Locate the cell with the specified text and output its [x, y] center coordinate. 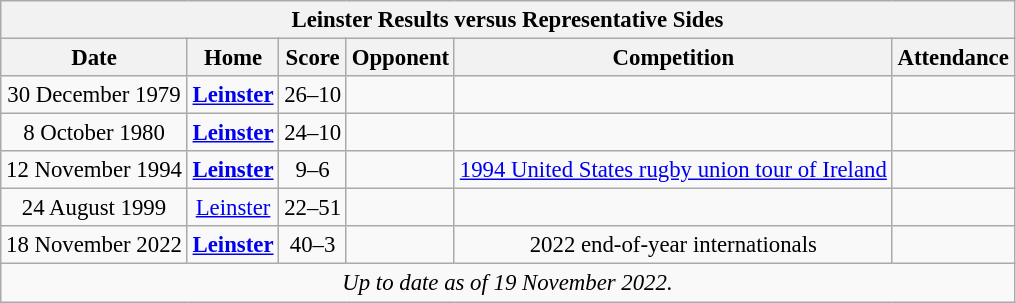
Date [94, 58]
Up to date as of 19 November 2022. [508, 283]
12 November 1994 [94, 170]
2022 end-of-year internationals [673, 245]
24 August 1999 [94, 208]
Home [233, 58]
26–10 [313, 95]
Score [313, 58]
Opponent [400, 58]
40–3 [313, 245]
18 November 2022 [94, 245]
24–10 [313, 133]
Attendance [953, 58]
8 October 1980 [94, 133]
22–51 [313, 208]
9–6 [313, 170]
30 December 1979 [94, 95]
Leinster Results versus Representative Sides [508, 20]
1994 United States rugby union tour of Ireland [673, 170]
Competition [673, 58]
